Return the (x, y) coordinate for the center point of the cell that contains the specified text.  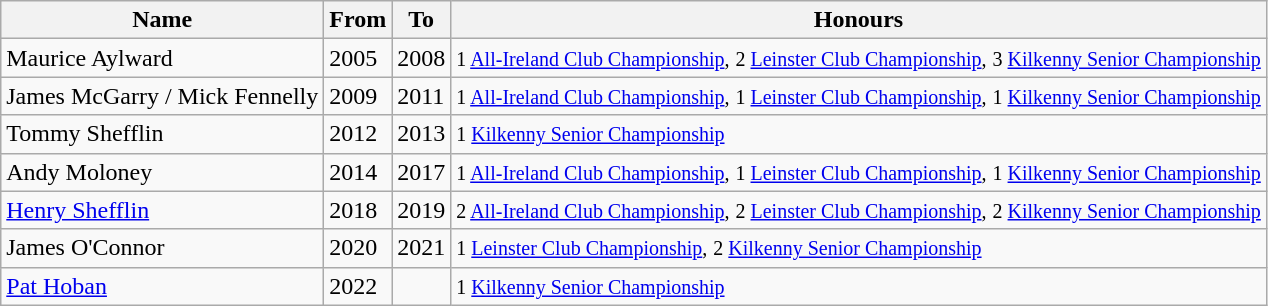
Tommy Shefflin (162, 134)
Name (162, 20)
James McGarry / Mick Fennelly (162, 96)
Andy Moloney (162, 172)
2005 (358, 58)
2009 (358, 96)
Henry Shefflin (162, 210)
2 All-Ireland Club Championship, 2 Leinster Club Championship, 2 Kilkenny Senior Championship (859, 210)
2022 (358, 286)
2019 (422, 210)
James O'Connor (162, 248)
2008 (422, 58)
2020 (358, 248)
2018 (358, 210)
To (422, 20)
From (358, 20)
2021 (422, 248)
1 Leinster Club Championship, 2 Kilkenny Senior Championship (859, 248)
Honours (859, 20)
2017 (422, 172)
2012 (358, 134)
2014 (358, 172)
2013 (422, 134)
1 All-Ireland Club Championship, 2 Leinster Club Championship, 3 Kilkenny Senior Championship (859, 58)
Maurice Aylward (162, 58)
2011 (422, 96)
Pat Hoban (162, 286)
